Scan for the cell matching the given text and deliver its [x, y] coordinate at center. 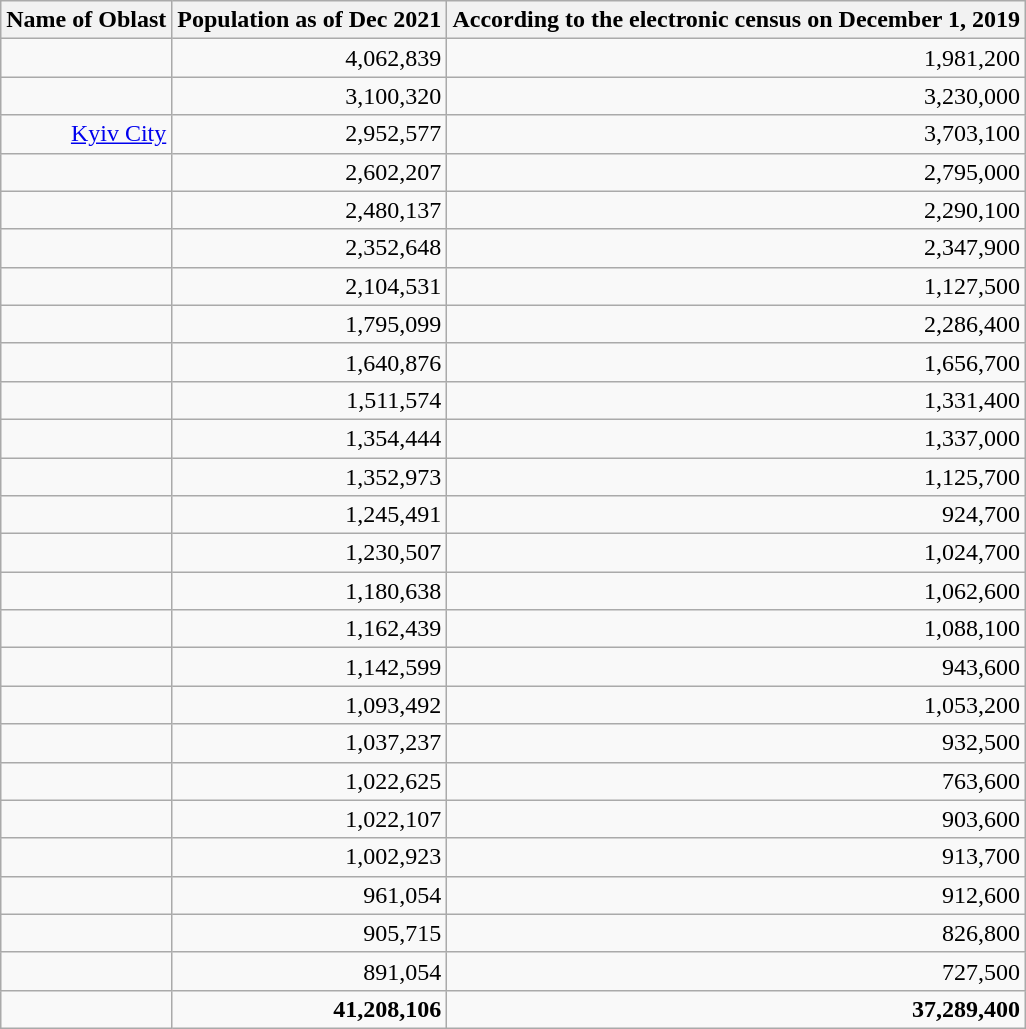
1,640,876 [310, 362]
961,054 [310, 895]
2,795,000 [736, 172]
Kyiv City [86, 134]
1,024,700 [736, 553]
1,142,599 [310, 667]
2,480,137 [310, 210]
1,180,638 [310, 591]
3,230,000 [736, 96]
932,500 [736, 743]
1,088,100 [736, 629]
1,053,200 [736, 705]
2,352,648 [310, 248]
1,022,625 [310, 781]
According to the electronic census on December 1, 2019 [736, 20]
891,054 [310, 971]
2,952,577 [310, 134]
1,127,500 [736, 286]
2,104,531 [310, 286]
913,700 [736, 857]
727,500 [736, 971]
1,352,973 [310, 477]
2,290,100 [736, 210]
912,600 [736, 895]
41,208,106 [310, 1009]
1,337,000 [736, 438]
2,286,400 [736, 324]
903,600 [736, 819]
3,703,100 [736, 134]
Population as of Dec 2021 [310, 20]
1,062,600 [736, 591]
37,289,400 [736, 1009]
1,037,237 [310, 743]
1,795,099 [310, 324]
3,100,320 [310, 96]
1,511,574 [310, 400]
Name of Oblast [86, 20]
1,354,444 [310, 438]
763,600 [736, 781]
1,331,400 [736, 400]
1,245,491 [310, 515]
1,981,200 [736, 58]
905,715 [310, 933]
1,162,439 [310, 629]
2,602,207 [310, 172]
943,600 [736, 667]
1,022,107 [310, 819]
1,093,492 [310, 705]
1,656,700 [736, 362]
826,800 [736, 933]
1,125,700 [736, 477]
2,347,900 [736, 248]
4,062,839 [310, 58]
1,002,923 [310, 857]
1,230,507 [310, 553]
924,700 [736, 515]
